Output the (X, Y) coordinate of the center of the cell containing the given text.  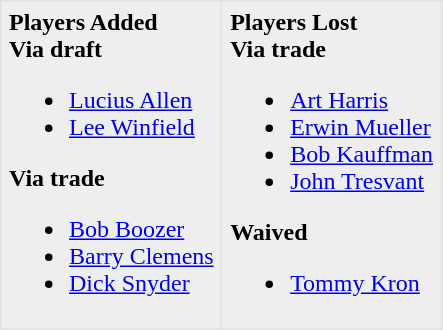
Players AddedVia draftLucius AllenLee WinfieldVia tradeBob BoozerBarry ClemensDick Snyder (112, 165)
Players LostVia tradeArt HarrisErwin MuellerBob KauffmanJohn TresvantWaivedTommy Kron (332, 165)
